Determine the (X, Y) coordinate at the center of the cell enclosing the given text.  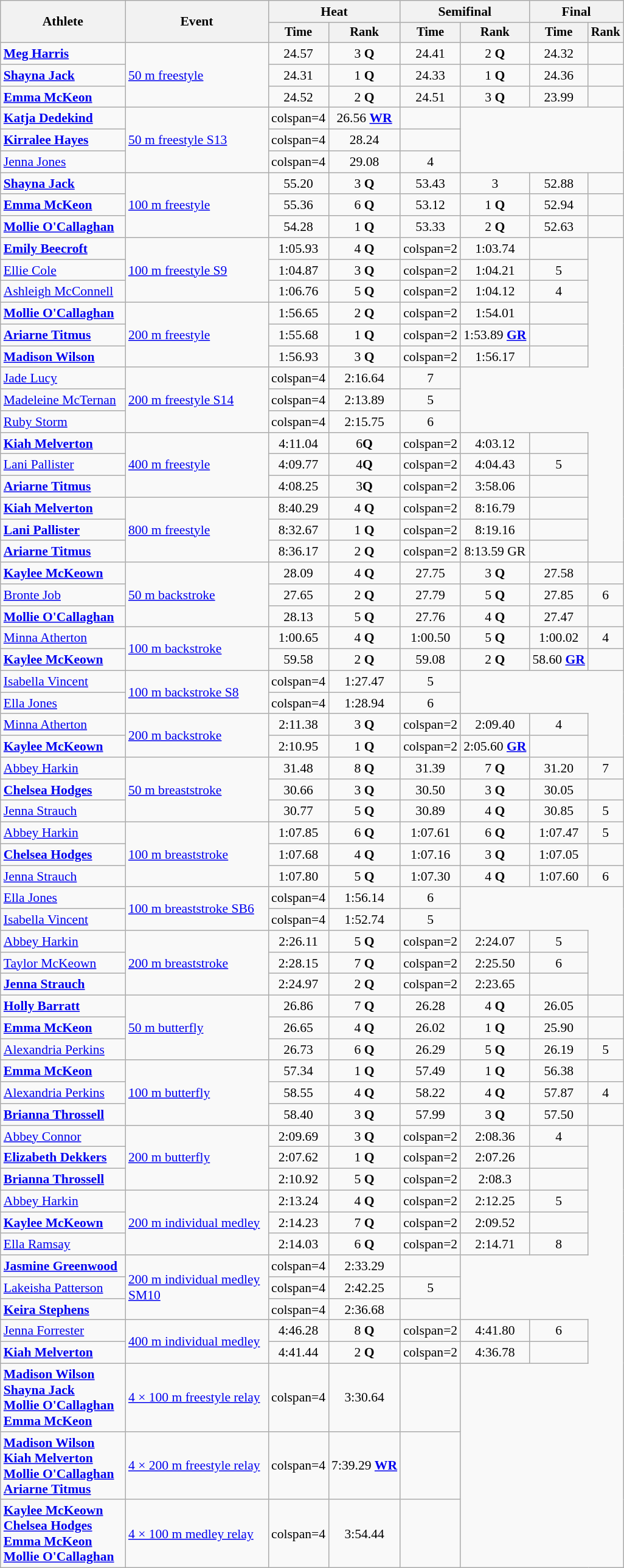
Taylor McKeown (63, 963)
31.48 (298, 768)
52.63 (558, 227)
1:07.47 (558, 833)
24.33 (431, 75)
58.60 GR (558, 660)
8:16.79 (495, 509)
Madison Wilson (63, 357)
Katja Dedekind (63, 119)
55.36 (298, 205)
24.32 (558, 53)
1:52.74 (364, 920)
Elizabeth Dekkers (63, 1158)
200 m backstroke (197, 735)
1:00.65 (298, 638)
26.28 (431, 1006)
4:41.44 (298, 1353)
4 × 100 m freestyle relay (197, 1398)
50 m breaststroke (197, 790)
1:07.68 (298, 855)
26.65 (298, 1028)
8:19.16 (495, 530)
27.76 (431, 617)
3 (495, 184)
Abbey Connor (63, 1136)
2:09.52 (495, 1223)
1:07.80 (298, 876)
2:15.75 (364, 422)
Heat (335, 12)
3Q (364, 487)
7:39.29 WR (364, 1466)
4:41.80 (495, 1331)
58.40 (298, 1115)
200 m breaststroke (197, 963)
1:56.14 (364, 898)
100 m butterfly (197, 1093)
2:24.07 (495, 941)
26.19 (558, 1050)
3:54.44 (364, 1534)
58.22 (431, 1093)
26.86 (298, 1006)
29.08 (364, 162)
2:12.25 (495, 1202)
2:36.68 (364, 1310)
Meg Harris (63, 53)
1:56.65 (298, 314)
1:27.47 (364, 682)
1:56.93 (298, 357)
58.55 (298, 1093)
52.88 (558, 184)
4:46.28 (298, 1331)
Keira Stephens (63, 1310)
2:10.95 (298, 746)
24.52 (298, 97)
100 m freestyle S9 (197, 270)
Madeleine McTernan (63, 400)
2:14.23 (298, 1223)
Athlete (63, 22)
1:28.94 (364, 703)
1:06.76 (298, 292)
100 m freestyle (197, 205)
Emily Beecroft (63, 249)
27.65 (298, 595)
2:08.36 (495, 1136)
200 m freestyle S14 (197, 400)
53.12 (431, 205)
800 m freestyle (197, 530)
4:03.12 (495, 444)
57.34 (298, 1071)
30.66 (298, 790)
Event (197, 22)
30.85 (558, 811)
2:23.65 (495, 985)
24.57 (298, 53)
2:25.50 (495, 963)
24.36 (558, 75)
52.94 (558, 205)
1:07.05 (558, 855)
Jade Lucy (63, 379)
2:10.92 (298, 1180)
50 m freestyle (197, 75)
1:55.68 (298, 335)
28.09 (298, 573)
59.08 (431, 660)
2:14.03 (298, 1245)
53.33 (431, 227)
100 m breaststroke SB6 (197, 909)
2:09.69 (298, 1136)
8:40.29 (298, 509)
26.02 (431, 1028)
30.77 (298, 811)
Kaylee McKeown Chelsea Hodges Emma McKeon Mollie O'Callaghan (63, 1534)
2:07.26 (495, 1158)
4 × 200 m freestyle relay (197, 1466)
30.05 (558, 790)
100 m breaststroke (197, 854)
2:07.62 (298, 1158)
30.89 (431, 811)
2:09.40 (495, 725)
1:00.02 (558, 638)
57.50 (558, 1115)
28.24 (364, 140)
8:36.17 (298, 552)
2:16.64 (364, 379)
57.99 (431, 1115)
31.39 (431, 768)
200 m freestyle (197, 335)
Holly Barratt (63, 1006)
24.51 (431, 97)
8:13.59 GR (495, 552)
30.50 (431, 790)
26.56 WR (364, 119)
Ashleigh McConnell (63, 292)
54.28 (298, 227)
2:11.38 (298, 725)
Madison WilsonKiah Melverton Mollie O'Callaghan Ariarne Titmus (63, 1466)
8:32.67 (298, 530)
3:58.06 (495, 487)
2:14.71 (495, 1245)
50 m butterfly (197, 1028)
55.20 (298, 184)
Ella Ramsay (63, 1245)
1:07.61 (431, 833)
2:24.97 (298, 985)
2:05.60 GR (495, 746)
4:11.04 (298, 444)
2:13.89 (364, 400)
Kirralee Hayes (63, 140)
1:07.16 (431, 855)
4 × 100 m medley relay (197, 1534)
27.85 (558, 595)
Lakeisha Patterson (63, 1288)
1:04.87 (298, 270)
31.20 (558, 768)
56.38 (558, 1071)
50 m backstroke (197, 594)
1:00.50 (431, 638)
28.13 (298, 617)
100 m backstroke S8 (197, 693)
2:08.3 (495, 1180)
1:07.30 (431, 876)
Bronte Job (63, 595)
50 m freestyle S13 (197, 140)
27.79 (431, 595)
1:03.74 (495, 249)
Final (576, 12)
1:07.85 (298, 833)
Jenna Jones (63, 162)
200 m individual medley SM10 (197, 1287)
8 (558, 1245)
2:42.25 (364, 1288)
1:54.01 (495, 314)
200 m individual medley (197, 1223)
Ruby Storm (63, 422)
27.75 (431, 573)
57.87 (558, 1093)
100 m backstroke (197, 649)
1:07.60 (558, 876)
23.99 (558, 97)
26.73 (298, 1050)
Jenna Forrester (63, 1331)
26.05 (558, 1006)
25.90 (558, 1028)
4:09.77 (298, 465)
24.31 (298, 75)
57.49 (431, 1071)
1:04.12 (495, 292)
59.58 (298, 660)
2:28.15 (298, 963)
4Q (364, 465)
1:53.89 GR (495, 335)
2:26.11 (298, 941)
2:13.24 (298, 1202)
6Q (364, 444)
1:05.93 (298, 249)
Jasmine Greenwood (63, 1266)
4:08.25 (298, 487)
26.29 (431, 1050)
53.43 (431, 184)
4:36.78 (495, 1353)
Ellie Cole (63, 270)
200 m butterfly (197, 1158)
4:04.43 (495, 465)
1:04.21 (495, 270)
400 m freestyle (197, 466)
24.41 (431, 53)
Madison WilsonShayna Jack Mollie O'Callaghan Emma McKeon (63, 1398)
27.47 (558, 617)
Semifinal (465, 12)
400 m individual medley (197, 1342)
2:33.29 (364, 1266)
1:56.17 (495, 357)
3:30.64 (364, 1398)
27.58 (558, 573)
